From the cell containing the given text, extract its center point as (x, y) coordinate. 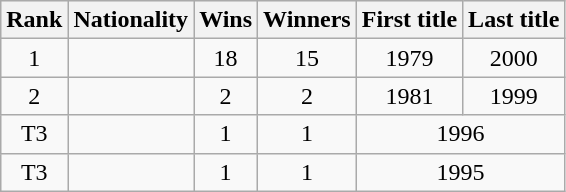
First title (409, 20)
Winners (308, 20)
Nationality (131, 20)
18 (226, 58)
15 (308, 58)
Last title (514, 20)
1979 (409, 58)
Wins (226, 20)
1999 (514, 96)
Rank (34, 20)
2000 (514, 58)
1995 (460, 172)
1981 (409, 96)
1996 (460, 134)
